Pinpoint the cell where the given text exists, returning its [X, Y] midpoint coordinate. 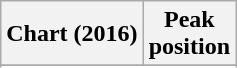
Peakposition [189, 34]
Chart (2016) [72, 34]
